Determine the [x, y] coordinate at the center of the cell enclosing the given text.  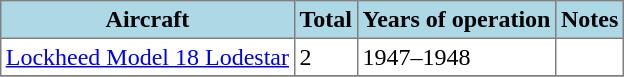
Total [326, 20]
Lockheed Model 18 Lodestar [147, 57]
Notes [590, 20]
2 [326, 57]
Aircraft [147, 20]
Years of operation [456, 20]
1947–1948 [456, 57]
